Search for the cell housing the specified text and yield its (X, Y) center coordinate. 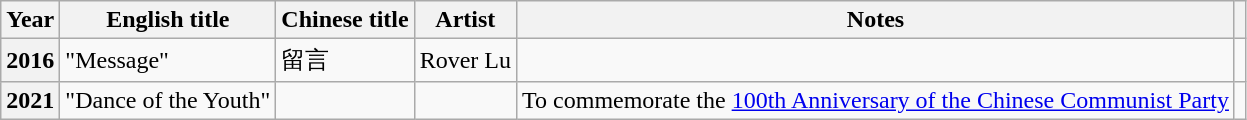
2016 (30, 60)
English title (168, 20)
To commemorate the 100th Anniversary of the Chinese Communist Party (876, 100)
"Message" (168, 60)
"Dance of the Youth" (168, 100)
Chinese title (345, 20)
Year (30, 20)
Rover Lu (465, 60)
留言 (345, 60)
2021 (30, 100)
Artist (465, 20)
Notes (876, 20)
